Find where the given text appears and provide that cell's center as (x, y) coordinate. 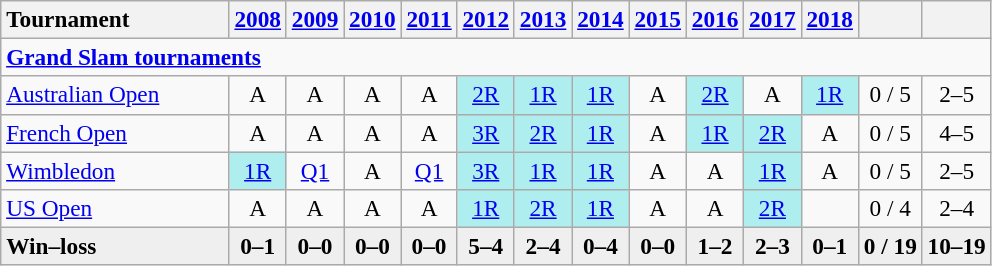
Australian Open (115, 95)
2009 (314, 19)
2018 (830, 19)
2017 (772, 19)
1–2 (714, 246)
2016 (714, 19)
US Open (115, 208)
10–19 (956, 246)
2012 (486, 19)
Win–loss (115, 246)
2–3 (772, 246)
Grand Slam tournaments (496, 57)
0 / 4 (890, 208)
2015 (658, 19)
Tournament (115, 19)
5–4 (486, 246)
4–5 (956, 133)
2008 (258, 19)
2010 (372, 19)
2011 (429, 19)
0 / 19 (890, 246)
0–4 (600, 246)
French Open (115, 133)
2014 (600, 19)
2013 (542, 19)
Wimbledon (115, 170)
